Determine the [x, y] coordinate at the center of the cell enclosing the given text.  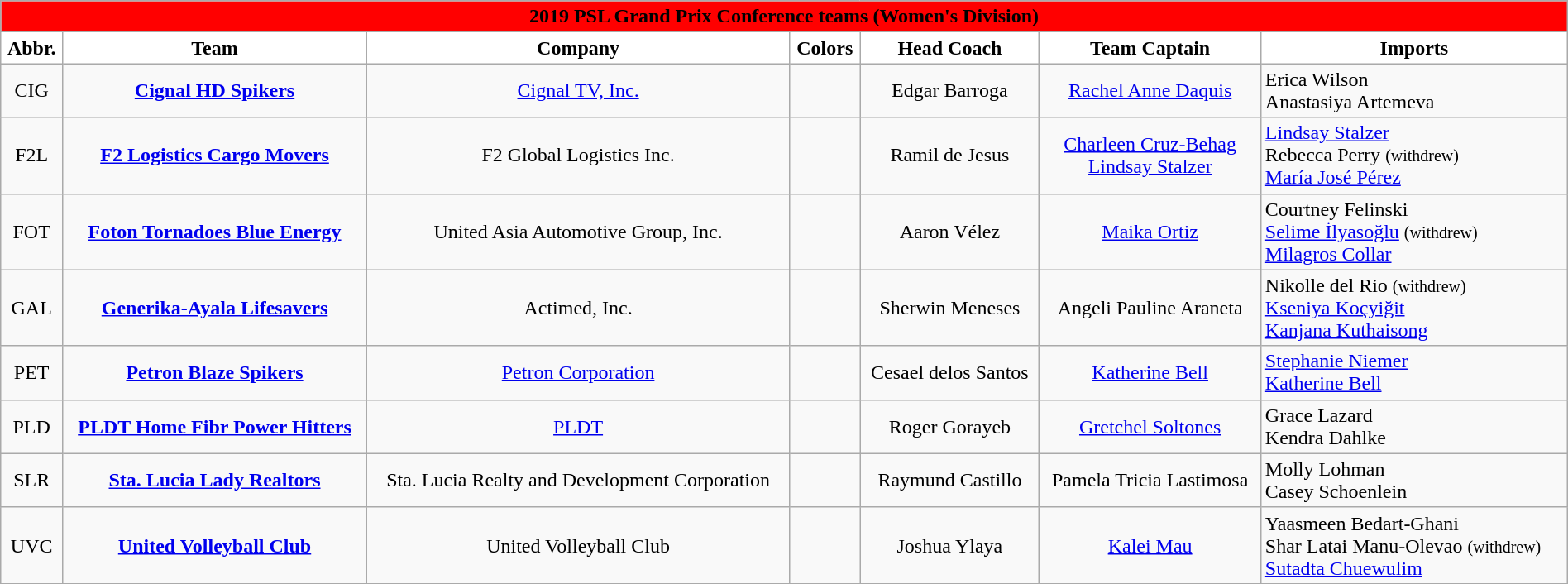
F2 Logistics Cargo Movers [215, 156]
Nikolle del Rio (withdrew) Kseniya Koçyiğit Kanjana Kuthaisong [1414, 308]
UVC [31, 545]
Charleen Cruz-Behag Lindsay Stalzer [1150, 156]
Katherine Bell [1150, 372]
PLDT [577, 427]
GAL [31, 308]
FOT [31, 232]
Abbr. [31, 48]
Actimed, Inc. [577, 308]
F2 Global Logistics Inc. [577, 156]
Kalei Mau [1150, 545]
SLR [31, 480]
Foton Tornadoes Blue Energy [215, 232]
Erica Wilson Anastasiya Artemeva [1414, 91]
Aaron Vélez [949, 232]
Cesael delos Santos [949, 372]
Sta. Lucia Realty and Development Corporation [577, 480]
PET [31, 372]
Sta. Lucia Lady Realtors [215, 480]
Molly Lohman Casey Schoenlein [1414, 480]
Roger Gorayeb [949, 427]
Rachel Anne Daquis [1150, 91]
Cignal HD Spikers [215, 91]
Yaasmeen Bedart-Ghani Shar Latai Manu-Olevao (withdrew) Sutadta Chuewulim [1414, 545]
Stephanie Niemer Katherine Bell [1414, 372]
Team [215, 48]
Cignal TV, Inc. [577, 91]
Company [577, 48]
United Asia Automotive Group, Inc. [577, 232]
Team Captain [1150, 48]
Petron Corporation [577, 372]
Sherwin Meneses [949, 308]
CIG [31, 91]
Raymund Castillo [949, 480]
Petron Blaze Spikers [215, 372]
Edgar Barroga [949, 91]
Pamela Tricia Lastimosa [1150, 480]
Generika-Ayala Lifesavers [215, 308]
Angeli Pauline Araneta [1150, 308]
Ramil de Jesus [949, 156]
Colors [825, 48]
Joshua Ylaya [949, 545]
Imports [1414, 48]
Grace Lazard Kendra Dahlke [1414, 427]
PLDT Home Fibr Power Hitters [215, 427]
Lindsay Stalzer Rebecca Perry (withdrew) María José Pérez [1414, 156]
2019 PSL Grand Prix Conference teams (Women's Division) [784, 17]
Maika Ortiz [1150, 232]
Head Coach [949, 48]
F2L [31, 156]
Gretchel Soltones [1150, 427]
Courtney Felinski Selime İlyasoğlu (withdrew) Milagros Collar [1414, 232]
PLD [31, 427]
